Locate the cell with the specified text and output its (X, Y) center coordinate. 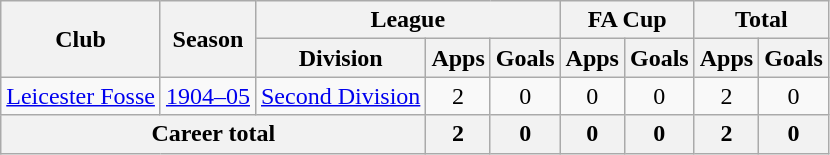
Leicester Fosse (81, 96)
Club (81, 39)
1904–05 (208, 96)
Career total (214, 134)
Season (208, 39)
League (408, 20)
Total (761, 20)
Division (340, 58)
Second Division (340, 96)
FA Cup (627, 20)
